Determine the (X, Y) coordinate at the center of the cell enclosing the given text.  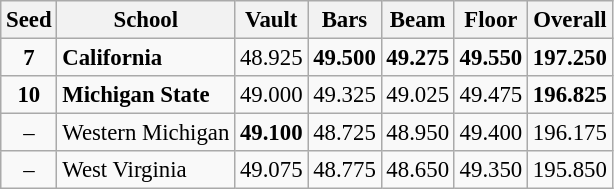
49.550 (490, 58)
48.950 (418, 133)
49.475 (490, 95)
49.500 (344, 58)
Floor (490, 20)
196.175 (570, 133)
Overall (570, 20)
49.025 (418, 95)
Seed (29, 20)
49.000 (272, 95)
49.275 (418, 58)
49.325 (344, 95)
48.775 (344, 170)
49.100 (272, 133)
West Virginia (146, 170)
49.075 (272, 170)
48.725 (344, 133)
197.250 (570, 58)
Western Michigan (146, 133)
California (146, 58)
49.350 (490, 170)
195.850 (570, 170)
7 (29, 58)
49.400 (490, 133)
10 (29, 95)
48.650 (418, 170)
Beam (418, 20)
48.925 (272, 58)
Bars (344, 20)
Vault (272, 20)
196.825 (570, 95)
Michigan State (146, 95)
School (146, 20)
